Detect which cell encompasses the target text, then output its (x, y) center coordinate. 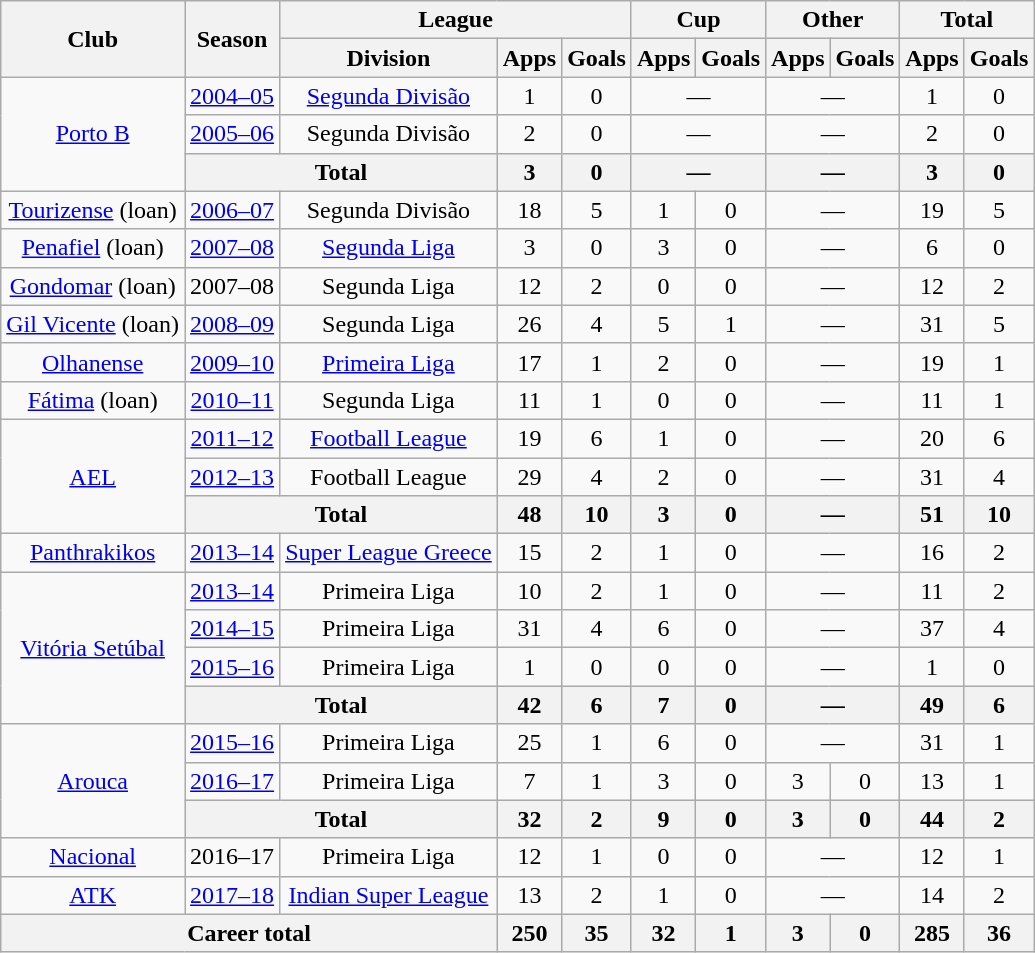
Career total (249, 933)
Gil Vicente (loan) (93, 324)
2012–13 (232, 477)
35 (597, 933)
48 (529, 515)
2006–07 (232, 210)
Fátima (loan) (93, 400)
Panthrakikos (93, 553)
2017–18 (232, 895)
Super League Greece (389, 553)
Nacional (93, 857)
51 (932, 515)
2005–06 (232, 134)
37 (932, 629)
ATK (93, 895)
29 (529, 477)
Tourizense (loan) (93, 210)
Cup (698, 20)
Porto B (93, 134)
Season (232, 39)
Arouca (93, 781)
16 (932, 553)
17 (529, 362)
Indian Super League (389, 895)
Vitória Setúbal (93, 648)
18 (529, 210)
9 (663, 819)
26 (529, 324)
2008–09 (232, 324)
49 (932, 705)
Gondomar (loan) (93, 286)
Olhanense (93, 362)
285 (932, 933)
44 (932, 819)
League (456, 20)
2014–15 (232, 629)
36 (999, 933)
Club (93, 39)
15 (529, 553)
Other (833, 20)
250 (529, 933)
14 (932, 895)
Penafiel (loan) (93, 248)
2010–11 (232, 400)
Division (389, 58)
AEL (93, 476)
20 (932, 438)
25 (529, 743)
2009–10 (232, 362)
42 (529, 705)
2004–05 (232, 96)
2011–12 (232, 438)
